Pinpoint the cell where the given text exists, returning its (x, y) midpoint coordinate. 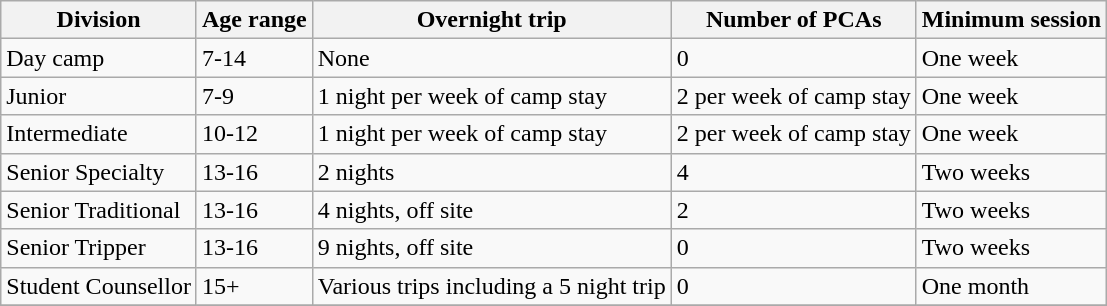
Junior (99, 96)
Day camp (99, 58)
Number of PCAs (794, 20)
Senior Tripper (99, 248)
2 nights (492, 172)
Various trips including a 5 night trip (492, 286)
One month (1011, 286)
15+ (254, 286)
7-9 (254, 96)
Minimum session (1011, 20)
Overnight trip (492, 20)
7-14 (254, 58)
Student Counsellor (99, 286)
4 nights, off site (492, 210)
4 (794, 172)
Senior Specialty (99, 172)
9 nights, off site (492, 248)
Senior Traditional (99, 210)
Division (99, 20)
2 (794, 210)
None (492, 58)
Intermediate (99, 134)
10-12 (254, 134)
Age range (254, 20)
